Pinpoint the cell where the given text exists, returning its (X, Y) midpoint coordinate. 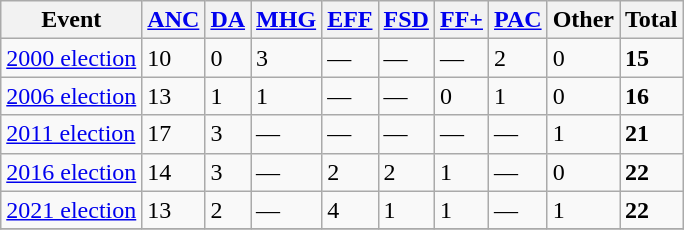
PAC (518, 20)
2000 election (72, 58)
Event (72, 20)
21 (652, 134)
14 (174, 172)
2021 election (72, 210)
2016 election (72, 172)
EFF (350, 20)
Other (583, 20)
2006 election (72, 96)
4 (350, 210)
10 (174, 58)
FSD (406, 20)
MHG (286, 20)
16 (652, 96)
FF+ (461, 20)
DA (228, 20)
15 (652, 58)
Total (652, 20)
ANC (174, 20)
17 (174, 134)
2011 election (72, 134)
